Determine the (X, Y) coordinate at the center of the cell enclosing the given text.  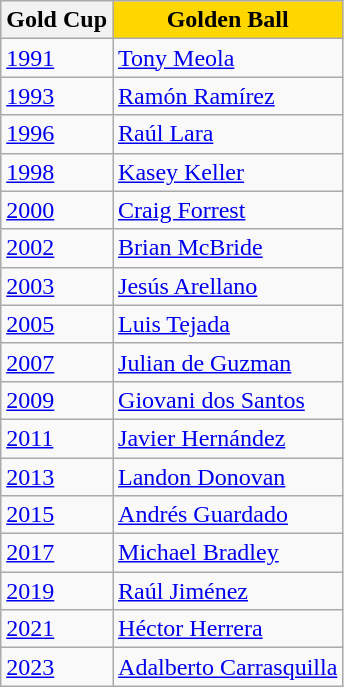
2009 (57, 400)
Landon Donovan (228, 477)
Giovani dos Santos (228, 400)
2002 (57, 248)
1998 (57, 172)
Raúl Jiménez (228, 591)
Raúl Lara (228, 134)
Tony Meola (228, 58)
1996 (57, 134)
2000 (57, 210)
Kasey Keller (228, 172)
2019 (57, 591)
Gold Cup (57, 20)
Héctor Herrera (228, 629)
Michael Bradley (228, 553)
Luis Tejada (228, 324)
Julian de Guzman (228, 362)
2015 (57, 515)
Andrés Guardado (228, 515)
Jesús Arellano (228, 286)
2013 (57, 477)
2017 (57, 553)
1993 (57, 96)
1991 (57, 58)
2023 (57, 667)
Ramón Ramírez (228, 96)
2005 (57, 324)
2007 (57, 362)
Adalberto Carrasquilla (228, 667)
2003 (57, 286)
Brian McBride (228, 248)
Javier Hernández (228, 438)
2021 (57, 629)
Golden Ball (228, 20)
Craig Forrest (228, 210)
2011 (57, 438)
